Find where the given text appears and provide that cell's center as [X, Y] coordinate. 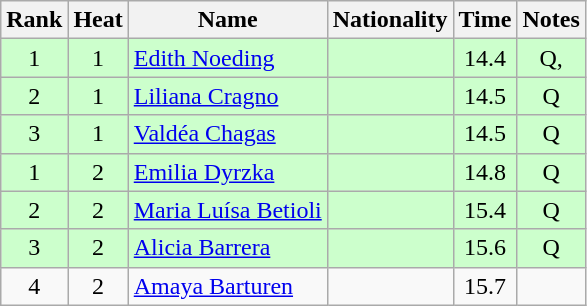
Emilia Dyrzka [228, 172]
15.4 [485, 210]
Liliana Cragno [228, 96]
Rank [34, 20]
Alicia Barrera [228, 248]
Valdéa Chagas [228, 134]
15.6 [485, 248]
Name [228, 20]
Time [485, 20]
14.8 [485, 172]
Heat [98, 20]
Q, [551, 58]
Amaya Barturen [228, 286]
Notes [551, 20]
Maria Luísa Betioli [228, 210]
15.7 [485, 286]
Edith Noeding [228, 58]
14.4 [485, 58]
Nationality [390, 20]
4 [34, 286]
